Determine the (x, y) coordinate at the center of the cell enclosing the given text.  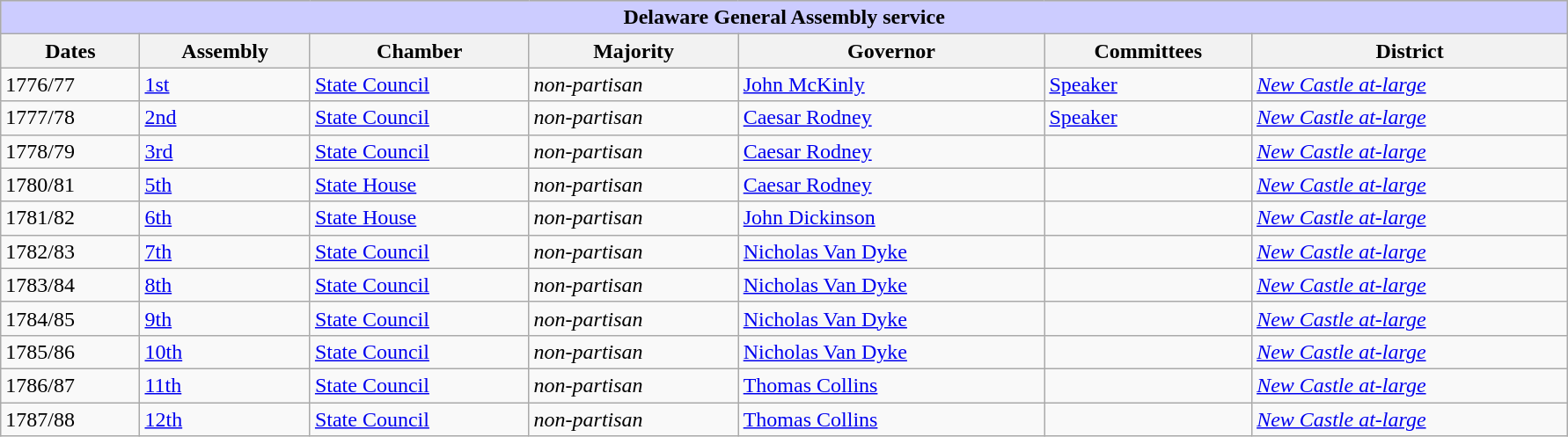
John Dickinson (891, 218)
6th (225, 218)
Delaware General Assembly service (785, 18)
1st (225, 84)
Assembly (225, 51)
8th (225, 285)
1786/87 (70, 385)
12th (225, 419)
3rd (225, 151)
John McKinly (891, 84)
1780/81 (70, 185)
Committees (1148, 51)
1782/83 (70, 251)
1785/86 (70, 352)
9th (225, 318)
1776/77 (70, 84)
1784/85 (70, 318)
5th (225, 185)
1777/78 (70, 118)
1781/82 (70, 218)
7th (225, 251)
Dates (70, 51)
2nd (225, 118)
1787/88 (70, 419)
Chamber (419, 51)
1778/79 (70, 151)
Governor (891, 51)
10th (225, 352)
District (1410, 51)
Majority (634, 51)
11th (225, 385)
1783/84 (70, 285)
